Return the [X, Y] coordinate for the center point of the cell that contains the specified text.  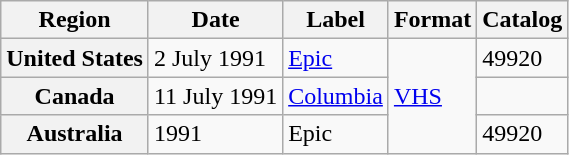
Region [75, 20]
11 July 1991 [215, 96]
Catalog [522, 20]
Canada [75, 96]
Columbia [336, 96]
Label [336, 20]
Australia [75, 134]
United States [75, 58]
2 July 1991 [215, 58]
VHS [432, 96]
Date [215, 20]
Format [432, 20]
1991 [215, 134]
